Pinpoint the cell where the given text exists, returning its [X, Y] midpoint coordinate. 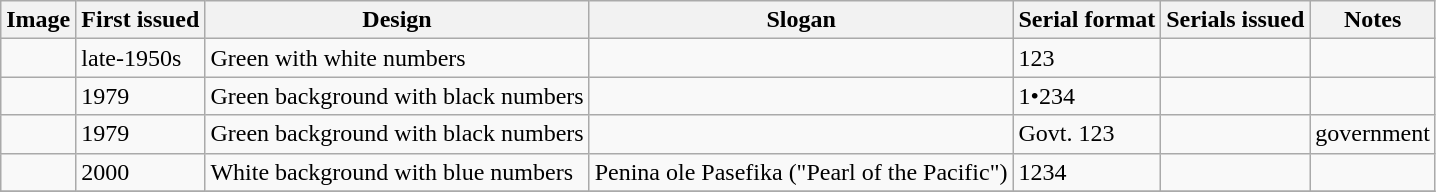
Design [397, 20]
White background with blue numbers [397, 172]
Slogan [801, 20]
Image [38, 20]
Serials issued [1236, 20]
Govt. 123 [1087, 134]
123 [1087, 58]
Serial format [1087, 20]
Green with white numbers [397, 58]
First issued [140, 20]
1234 [1087, 172]
Notes [1373, 20]
government [1373, 134]
2000 [140, 172]
Penina ole Pasefika ("Pearl of the Pacific") [801, 172]
1•234 [1087, 96]
late-1950s [140, 58]
